Search for the cell housing the specified text and yield its (x, y) center coordinate. 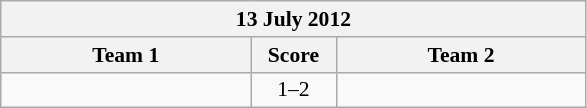
1–2 (294, 90)
Team 1 (126, 55)
Team 2 (461, 55)
Score (294, 55)
13 July 2012 (294, 19)
